Pinpoint the cell where the given text exists, returning its (x, y) midpoint coordinate. 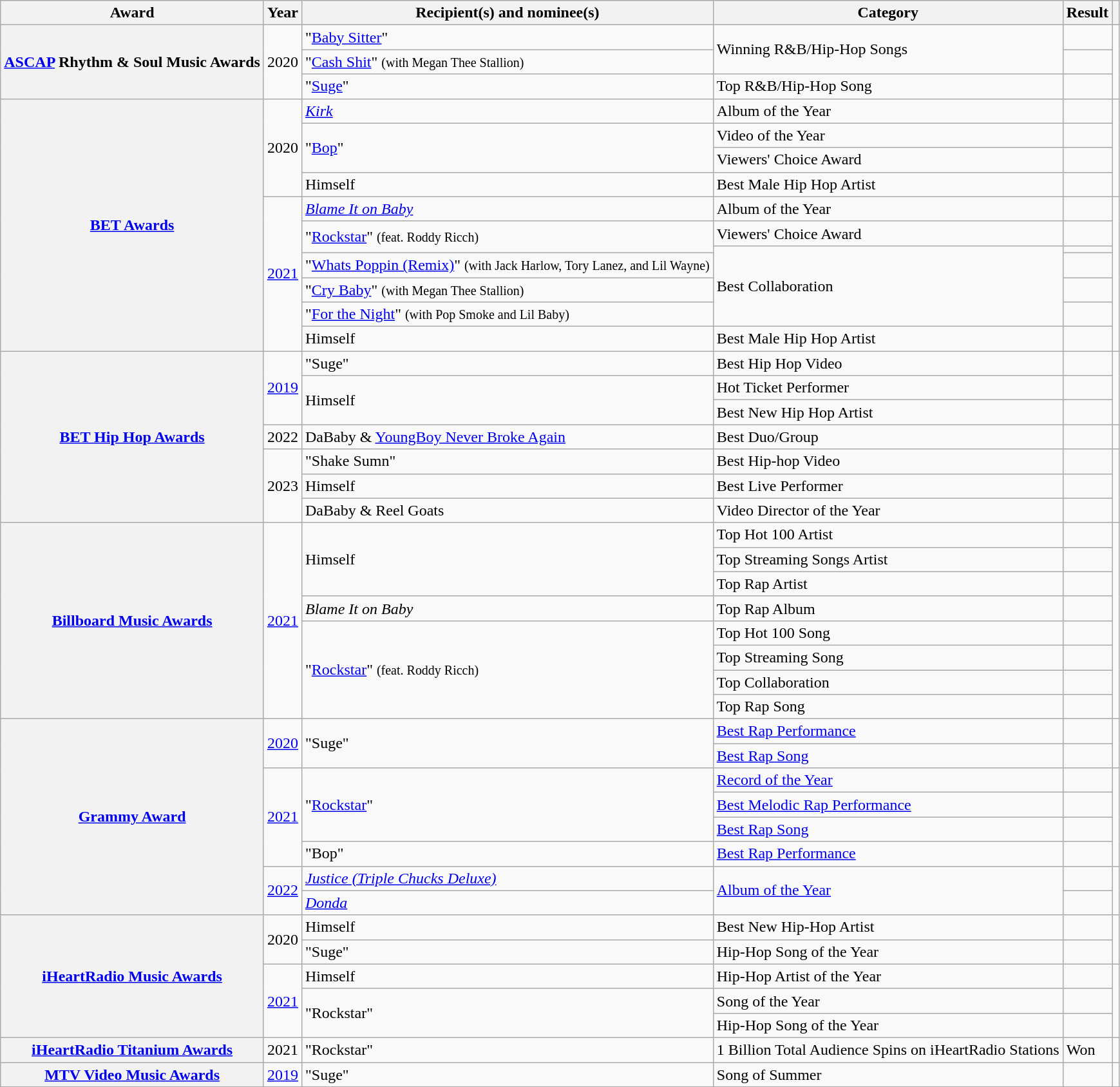
Recipient(s) and nominee(s) (508, 13)
DaBaby & YoungBoy Never Broke Again (508, 437)
Top Rap Album (887, 608)
Award (133, 13)
Top R&B/Hip-Hop Song (887, 86)
Song of Summer (887, 1074)
Top Streaming Song (887, 657)
Category (887, 13)
Best Live Performer (887, 486)
Best Hip-hop Video (887, 461)
Best Duo/Group (887, 437)
Hot Ticket Performer (887, 388)
DaBaby & Reel Goats (508, 510)
BET Hip Hop Awards (133, 437)
"Baby Sitter" (508, 37)
iHeartRadio Music Awards (133, 976)
Top Hot 100 Song (887, 633)
Top Hot 100 Artist (887, 535)
Year (282, 13)
Best Melodic Rap Performance (887, 805)
2023 (282, 486)
Won (1087, 1050)
1 Billion Total Audience Spins on iHeartRadio Stations (887, 1050)
Kirk (508, 111)
iHeartRadio Titanium Awards (133, 1050)
"Cry Baby" (with Megan Thee Stallion) (508, 289)
Winning R&B/Hip-Hop Songs (887, 50)
Best Collaboration (887, 286)
Song of the Year (887, 1001)
Top Rap Song (887, 707)
"Whats Poppin (Remix)" (with Jack Harlow, Tory Lanez, and Lil Wayne) (508, 265)
Record of the Year (887, 780)
Billboard Music Awards (133, 620)
Grammy Award (133, 817)
"Shake Sumn" (508, 461)
Best New Hip-Hop Artist (887, 927)
Result (1087, 13)
Donda (508, 903)
Best Hip Hop Video (887, 363)
"Cash Shit" (with Megan Thee Stallion) (508, 62)
Top Rap Artist (887, 584)
Top Streaming Songs Artist (887, 559)
Top Collaboration (887, 682)
Justice (Triple Chucks Deluxe) (508, 878)
Hip-Hop Artist of the Year (887, 976)
Video of the Year (887, 135)
Best New Hip Hop Artist (887, 412)
MTV Video Music Awards (133, 1074)
"For the Night" (with Pop Smoke and Lil Baby) (508, 314)
ASCAP Rhythm & Soul Music Awards (133, 62)
Video Director of the Year (887, 510)
BET Awards (133, 225)
